Detect which cell encompasses the target text, then output its [x, y] center coordinate. 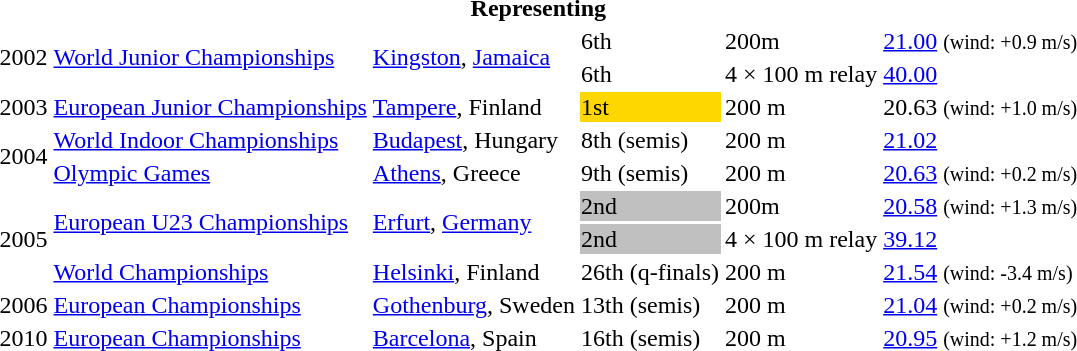
Budapest, Hungary [474, 140]
Tampere, Finland [474, 107]
Helsinki, Finland [474, 272]
European Junior Championships [210, 107]
Olympic Games [210, 173]
9th (semis) [650, 173]
8th (semis) [650, 140]
1st [650, 107]
26th (q-finals) [650, 272]
European U23 Championships [210, 222]
Kingston, Jamaica [474, 58]
Erfurt, Germany [474, 222]
World Junior Championships [210, 58]
Athens, Greece [474, 173]
13th (semis) [650, 305]
World Indoor Championships [210, 140]
World Championships [210, 272]
European Championships [210, 305]
Gothenburg, Sweden [474, 305]
